From the cell containing the given text, extract its center point as (X, Y) coordinate. 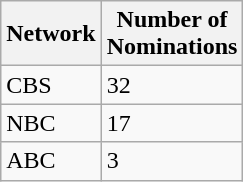
Network (51, 34)
17 (172, 123)
ABC (51, 161)
NBC (51, 123)
CBS (51, 85)
32 (172, 85)
Number ofNominations (172, 34)
3 (172, 161)
